For the text-containing cell, return its midpoint in (X, Y) coordinate format. 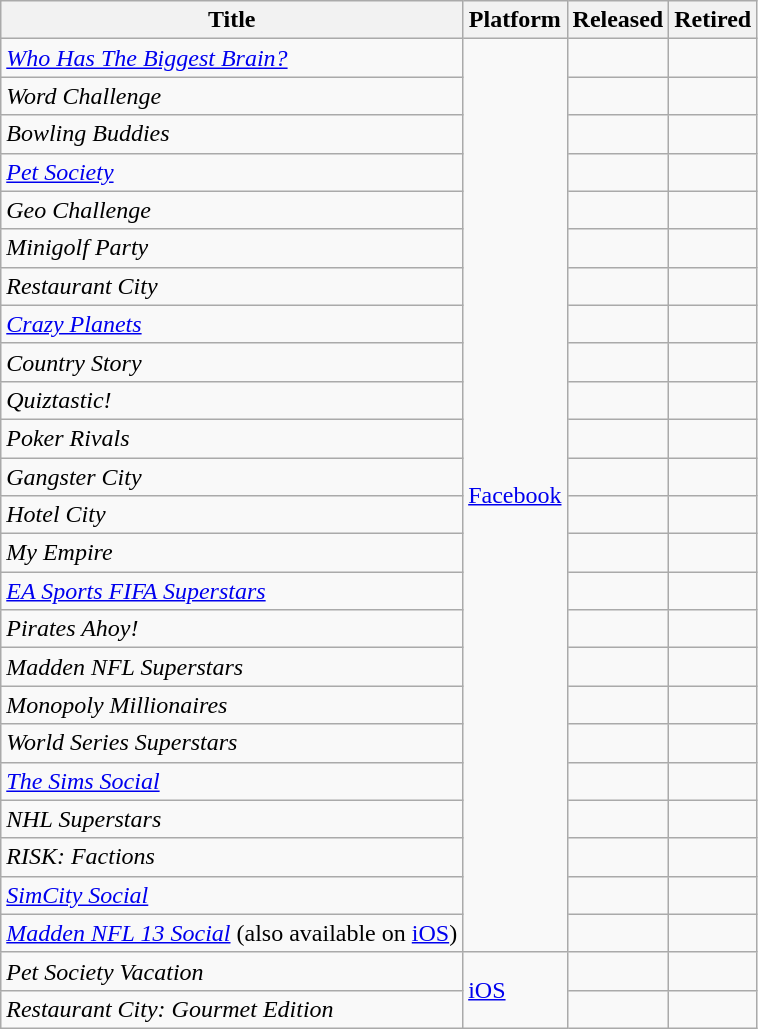
Madden NFL Superstars (232, 667)
Poker Rivals (232, 438)
Facebook (515, 496)
Who Has The Biggest Brain? (232, 58)
SimCity Social (232, 895)
Restaurant City: Gourmet Edition (232, 1009)
Madden NFL 13 Social (also available on iOS) (232, 933)
Pirates Ahoy! (232, 629)
Restaurant City (232, 286)
The Sims Social (232, 781)
Released (618, 20)
Word Challenge (232, 96)
Pet Society Vacation (232, 971)
NHL Superstars (232, 819)
Pet Society (232, 172)
Monopoly Millionaires (232, 705)
Crazy Planets (232, 324)
Hotel City (232, 515)
World Series Superstars (232, 743)
Bowling Buddies (232, 134)
My Empire (232, 553)
Minigolf Party (232, 248)
Gangster City (232, 477)
iOS (515, 990)
Retired (713, 20)
EA Sports FIFA Superstars (232, 591)
Geo Challenge (232, 210)
Country Story (232, 362)
Platform (515, 20)
Quiztastic! (232, 400)
Title (232, 20)
RISK: Factions (232, 857)
